Return the [X, Y] coordinate for the center point of the cell that contains the specified text.  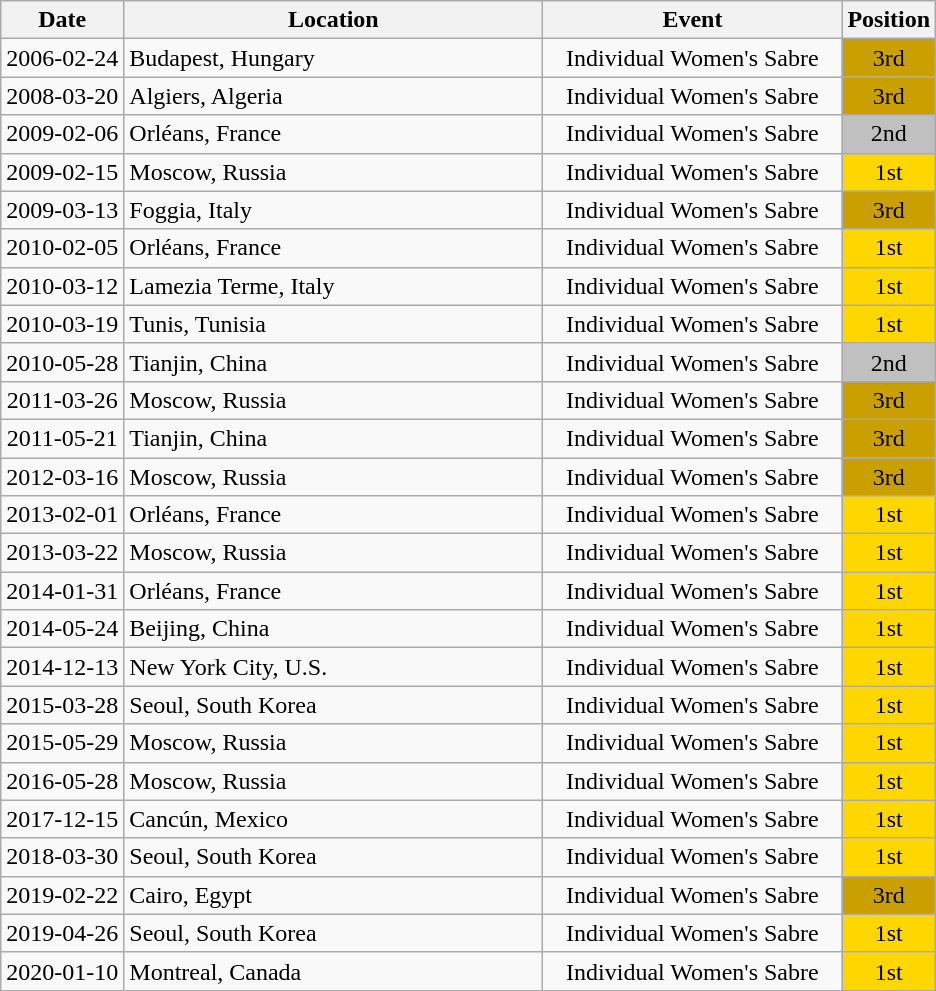
New York City, U.S. [334, 667]
2012-03-16 [62, 477]
2009-03-13 [62, 210]
2018-03-30 [62, 857]
2020-01-10 [62, 971]
Tunis, Tunisia [334, 324]
2013-03-22 [62, 553]
Lamezia Terme, Italy [334, 286]
2016-05-28 [62, 781]
Date [62, 20]
2013-02-01 [62, 515]
Cairo, Egypt [334, 895]
2015-05-29 [62, 743]
2011-05-21 [62, 438]
2011-03-26 [62, 400]
2019-02-22 [62, 895]
Event [692, 20]
2017-12-15 [62, 819]
2015-03-28 [62, 705]
2014-12-13 [62, 667]
2010-02-05 [62, 248]
Position [889, 20]
2010-05-28 [62, 362]
Budapest, Hungary [334, 58]
Montreal, Canada [334, 971]
Algiers, Algeria [334, 96]
2009-02-06 [62, 134]
2006-02-24 [62, 58]
2009-02-15 [62, 172]
Foggia, Italy [334, 210]
Beijing, China [334, 629]
2010-03-12 [62, 286]
2008-03-20 [62, 96]
Cancún, Mexico [334, 819]
Location [334, 20]
2014-05-24 [62, 629]
2019-04-26 [62, 933]
2010-03-19 [62, 324]
2014-01-31 [62, 591]
